Capture the cell that displays the provided text and extract its [X, Y] central coordinate. 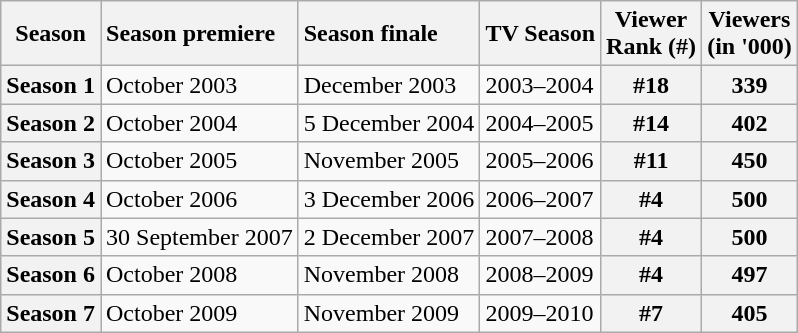
5 December 2004 [389, 123]
#11 [652, 161]
497 [750, 275]
Season 2 [51, 123]
Season 4 [51, 199]
November 2009 [389, 313]
October 2008 [199, 275]
339 [750, 85]
405 [750, 313]
2007–2008 [540, 237]
Viewers(in '000) [750, 34]
30 September 2007 [199, 237]
Season 1 [51, 85]
2003–2004 [540, 85]
December 2003 [389, 85]
402 [750, 123]
October 2009 [199, 313]
TV Season [540, 34]
Season [51, 34]
2008–2009 [540, 275]
Season 7 [51, 313]
October 2005 [199, 161]
Season finale [389, 34]
October 2003 [199, 85]
2004–2005 [540, 123]
2005–2006 [540, 161]
#18 [652, 85]
450 [750, 161]
November 2005 [389, 161]
Season 3 [51, 161]
Season 5 [51, 237]
November 2008 [389, 275]
Season 6 [51, 275]
October 2004 [199, 123]
#14 [652, 123]
#7 [652, 313]
Season premiere [199, 34]
October 2006 [199, 199]
3 December 2006 [389, 199]
2006–2007 [540, 199]
ViewerRank (#) [652, 34]
2009–2010 [540, 313]
2 December 2007 [389, 237]
